Search for the cell housing the specified text and yield its (X, Y) center coordinate. 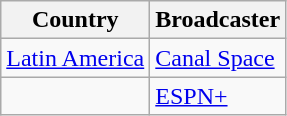
Broadcaster (218, 20)
Country (76, 20)
Canal Space (218, 58)
ESPN+ (218, 96)
Latin America (76, 58)
